For the text-containing cell, return its midpoint in [x, y] coordinate format. 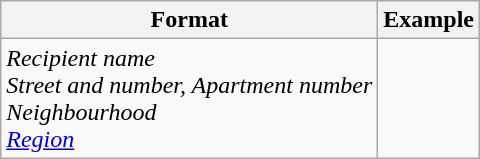
Format [190, 20]
Recipient name Street and number, Apartment number Neighbourhood Region [190, 98]
Example [429, 20]
